Identify which cell holds the provided text, then report its (x, y) central coordinate. 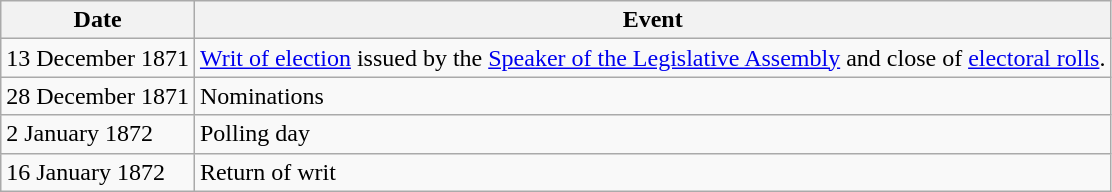
Polling day (652, 134)
Event (652, 20)
Nominations (652, 96)
13 December 1871 (98, 58)
Date (98, 20)
Return of writ (652, 172)
16 January 1872 (98, 172)
Writ of election issued by the Speaker of the Legislative Assembly and close of electoral rolls. (652, 58)
2 January 1872 (98, 134)
28 December 1871 (98, 96)
